Return the [X, Y] coordinate for the center point of the cell that contains the specified text.  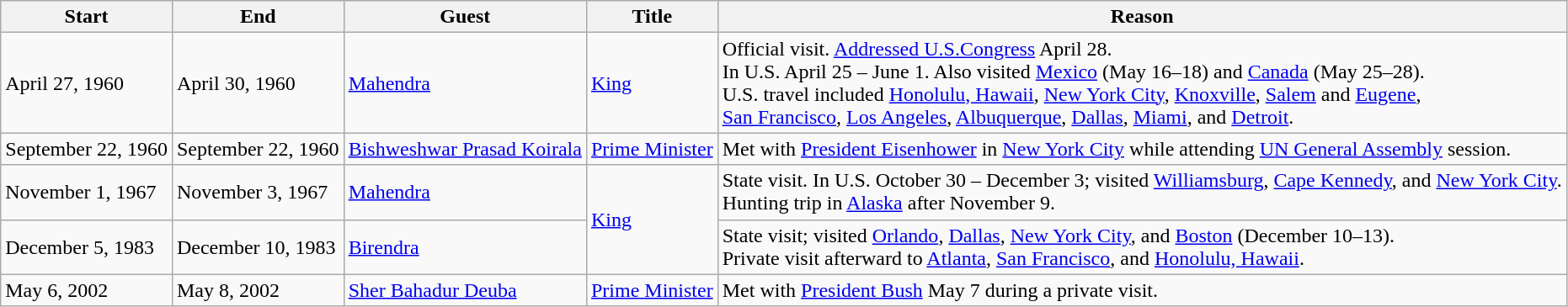
Guest [465, 17]
December 5, 1983 [87, 247]
Birendra [465, 247]
Title [652, 17]
December 10, 1983 [258, 247]
May 8, 2002 [258, 290]
Sher Bahadur Deuba [465, 290]
State visit. In U.S. October 30 – December 3; visited Williamsburg, Cape Kennedy, and New York City.Hunting trip in Alaska after November 9. [1142, 192]
Bishweshwar Prasad Koirala [465, 149]
May 6, 2002 [87, 290]
Start [87, 17]
Met with President Eisenhower in New York City while attending UN General Assembly session. [1142, 149]
Reason [1142, 17]
April 30, 1960 [258, 82]
End [258, 17]
April 27, 1960 [87, 82]
November 3, 1967 [258, 192]
Met with President Bush May 7 during a private visit. [1142, 290]
November 1, 1967 [87, 192]
